Search for the cell housing the specified text and yield its (x, y) center coordinate. 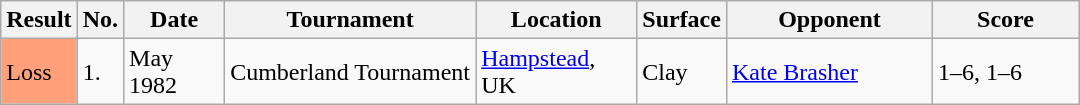
1–6, 1–6 (1006, 72)
May 1982 (174, 72)
Opponent (829, 20)
Surface (682, 20)
Kate Brasher (829, 72)
No. (100, 20)
Location (556, 20)
Cumberland Tournament (350, 72)
Clay (682, 72)
Result (39, 20)
Score (1006, 20)
Date (174, 20)
Loss (39, 72)
Hampstead, UK (556, 72)
Tournament (350, 20)
1. (100, 72)
